Identify which cell holds the provided text, then report its (x, y) central coordinate. 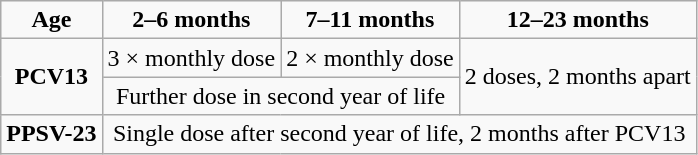
Single dose after second year of life, 2 months after PCV13 (399, 134)
PPSV-23 (52, 134)
2–6 months (192, 20)
Further dose in second year of life (280, 96)
12–23 months (578, 20)
3 × monthly dose (192, 58)
Age (52, 20)
2 × monthly dose (370, 58)
2 doses, 2 months apart (578, 77)
7–11 months (370, 20)
PCV13 (52, 77)
